Return the [x, y] coordinate for the center point of the cell that contains the specified text.  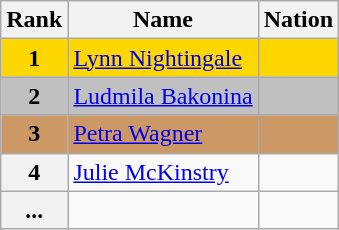
4 [34, 172]
Petra Wagner [163, 134]
Lynn Nightingale [163, 58]
Julie McKinstry [163, 172]
2 [34, 96]
... [34, 210]
1 [34, 58]
3 [34, 134]
Name [163, 20]
Rank [34, 20]
Ludmila Bakonina [163, 96]
Nation [298, 20]
